Detect which cell encompasses the target text, then output its [x, y] center coordinate. 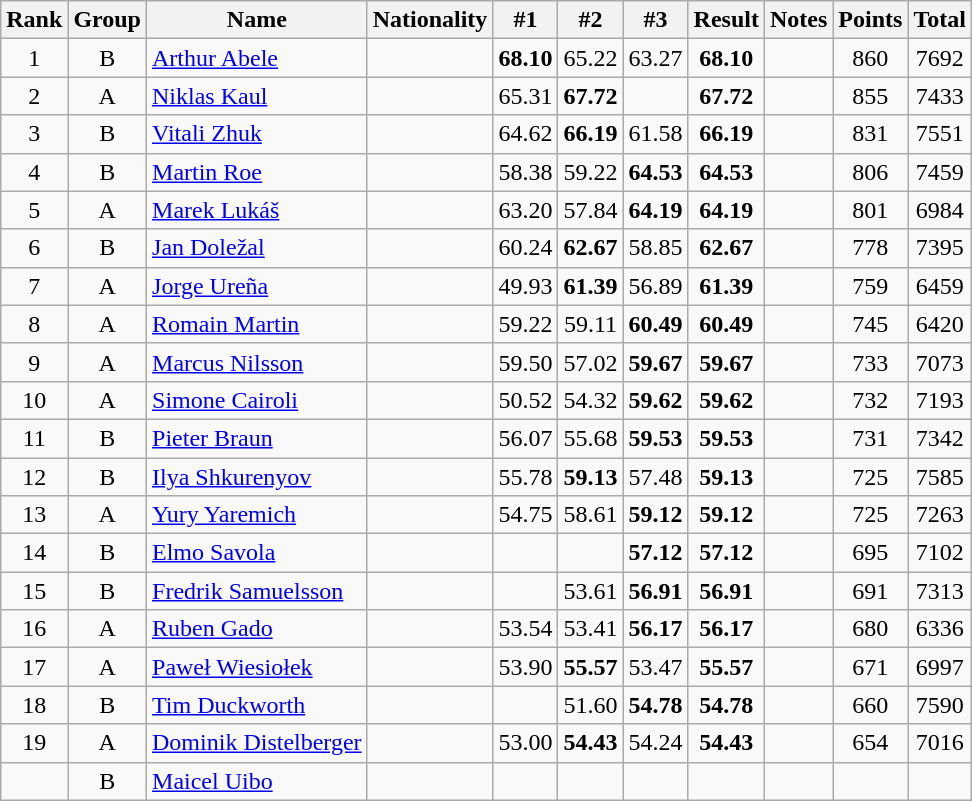
57.48 [656, 477]
Notes [798, 20]
7193 [940, 400]
745 [870, 324]
855 [870, 96]
12 [34, 477]
Niklas Kaul [258, 96]
6336 [940, 629]
Group [108, 20]
56.89 [656, 286]
7073 [940, 362]
53.90 [526, 667]
759 [870, 286]
Martin Roe [258, 172]
54.32 [590, 400]
55.68 [590, 438]
17 [34, 667]
Fredrik Samuelsson [258, 591]
#3 [656, 20]
19 [34, 743]
7016 [940, 743]
54.75 [526, 515]
3 [34, 134]
58.61 [590, 515]
831 [870, 134]
5 [34, 210]
56.07 [526, 438]
Pieter Braun [258, 438]
Jorge Ureña [258, 286]
860 [870, 58]
6 [34, 248]
801 [870, 210]
16 [34, 629]
Maicel Uibo [258, 781]
50.52 [526, 400]
11 [34, 438]
Rank [34, 20]
53.61 [590, 591]
10 [34, 400]
18 [34, 705]
#2 [590, 20]
660 [870, 705]
695 [870, 553]
7 [34, 286]
Tim Duckworth [258, 705]
Jan Doležal [258, 248]
6420 [940, 324]
58.85 [656, 248]
57.02 [590, 362]
53.00 [526, 743]
731 [870, 438]
7433 [940, 96]
59.50 [526, 362]
1 [34, 58]
53.54 [526, 629]
Nationality [430, 20]
6997 [940, 667]
Vitali Zhuk [258, 134]
732 [870, 400]
7585 [940, 477]
9 [34, 362]
63.20 [526, 210]
Simone Cairoli [258, 400]
806 [870, 172]
4 [34, 172]
Romain Martin [258, 324]
14 [34, 553]
65.31 [526, 96]
58.38 [526, 172]
7459 [940, 172]
7692 [940, 58]
691 [870, 591]
Dominik Distelberger [258, 743]
65.22 [590, 58]
63.27 [656, 58]
2 [34, 96]
51.60 [590, 705]
Yury Yaremich [258, 515]
7551 [940, 134]
Marek Lukáš [258, 210]
Paweł Wiesiołek [258, 667]
6984 [940, 210]
60.24 [526, 248]
Elmo Savola [258, 553]
57.84 [590, 210]
8 [34, 324]
7102 [940, 553]
64.62 [526, 134]
54.24 [656, 743]
6459 [940, 286]
680 [870, 629]
671 [870, 667]
Total [940, 20]
Marcus Nilsson [258, 362]
654 [870, 743]
#1 [526, 20]
7263 [940, 515]
59.11 [590, 324]
Points [870, 20]
Result [726, 20]
Ruben Gado [258, 629]
7313 [940, 591]
13 [34, 515]
733 [870, 362]
53.47 [656, 667]
53.41 [590, 629]
7590 [940, 705]
15 [34, 591]
778 [870, 248]
55.78 [526, 477]
7395 [940, 248]
Name [258, 20]
61.58 [656, 134]
7342 [940, 438]
49.93 [526, 286]
Ilya Shkurenyov [258, 477]
Arthur Abele [258, 58]
